Find where the given text appears and provide that cell's center as [X, Y] coordinate. 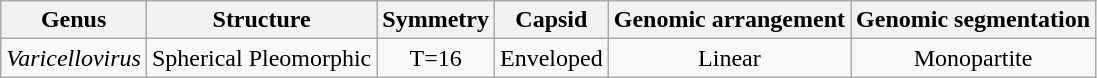
T=16 [436, 58]
Spherical Pleomorphic [261, 58]
Symmetry [436, 20]
Genomic segmentation [974, 20]
Varicellovirus [74, 58]
Structure [261, 20]
Genus [74, 20]
Enveloped [552, 58]
Capsid [552, 20]
Monopartite [974, 58]
Genomic arrangement [729, 20]
Linear [729, 58]
